Return [X, Y] of the center of cell containing provided text 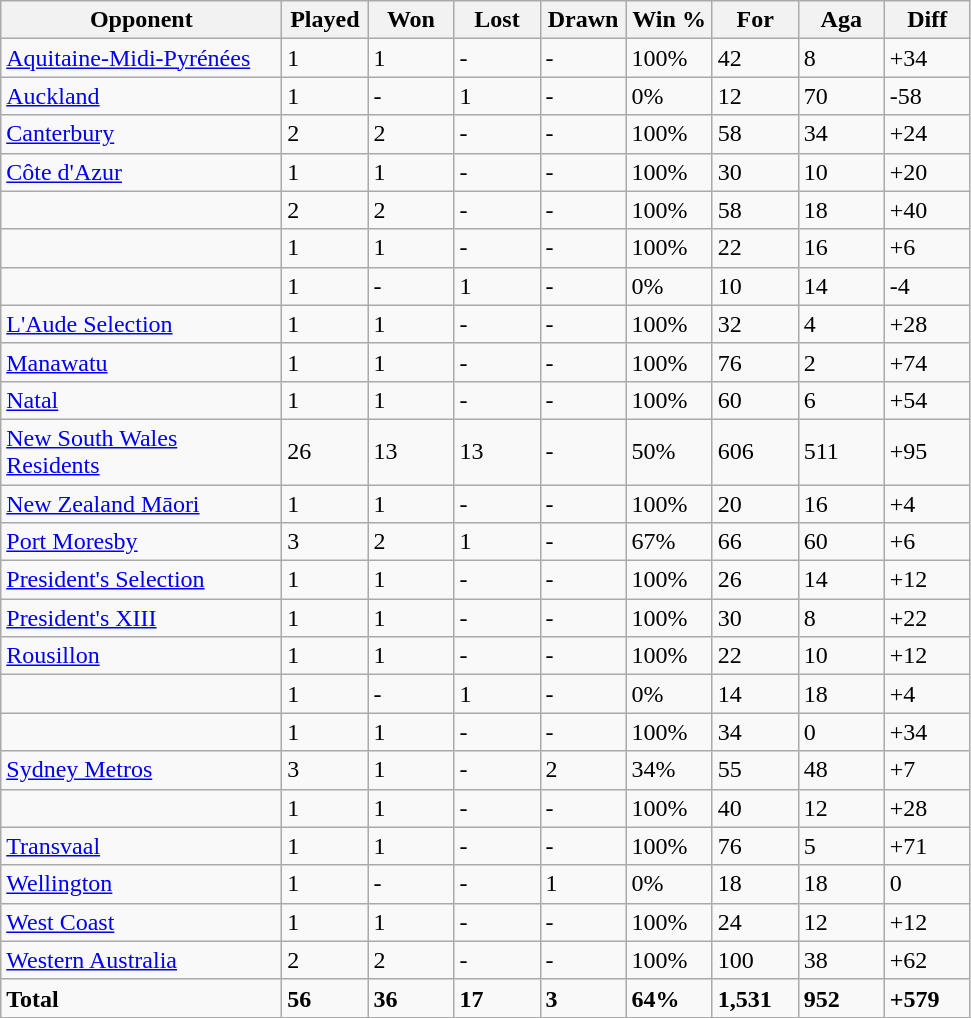
For [755, 20]
Transvaal [142, 846]
6 [841, 400]
48 [841, 770]
+40 [927, 210]
+22 [927, 618]
42 [755, 58]
50% [669, 452]
Port Moresby [142, 542]
40 [755, 808]
Aquitaine-Midi-Pyrénées [142, 58]
Western Australia [142, 960]
38 [841, 960]
4 [841, 324]
70 [841, 96]
24 [755, 922]
Played [325, 20]
20 [755, 503]
606 [755, 452]
Total [142, 998]
Côte d'Azur [142, 172]
32 [755, 324]
Wellington [142, 884]
5 [841, 846]
+95 [927, 452]
New South Wales Residents [142, 452]
Canterbury [142, 134]
Aga [841, 20]
L'Aude Selection [142, 324]
+579 [927, 998]
64% [669, 998]
67% [669, 542]
Auckland [142, 96]
New Zealand Māori [142, 503]
Diff [927, 20]
-4 [927, 286]
17 [497, 998]
+20 [927, 172]
+74 [927, 362]
+54 [927, 400]
34% [669, 770]
56 [325, 998]
President's Selection [142, 580]
Won [411, 20]
+71 [927, 846]
66 [755, 542]
-58 [927, 96]
511 [841, 452]
Opponent [142, 20]
+62 [927, 960]
36 [411, 998]
1,531 [755, 998]
+7 [927, 770]
Manawatu [142, 362]
55 [755, 770]
952 [841, 998]
Sydney Metros [142, 770]
100 [755, 960]
Natal [142, 400]
President's XIII [142, 618]
Drawn [583, 20]
+24 [927, 134]
Lost [497, 20]
Win % [669, 20]
Rousillon [142, 656]
West Coast [142, 922]
